Return the [x, y] coordinate for the center point of the cell that contains the specified text.  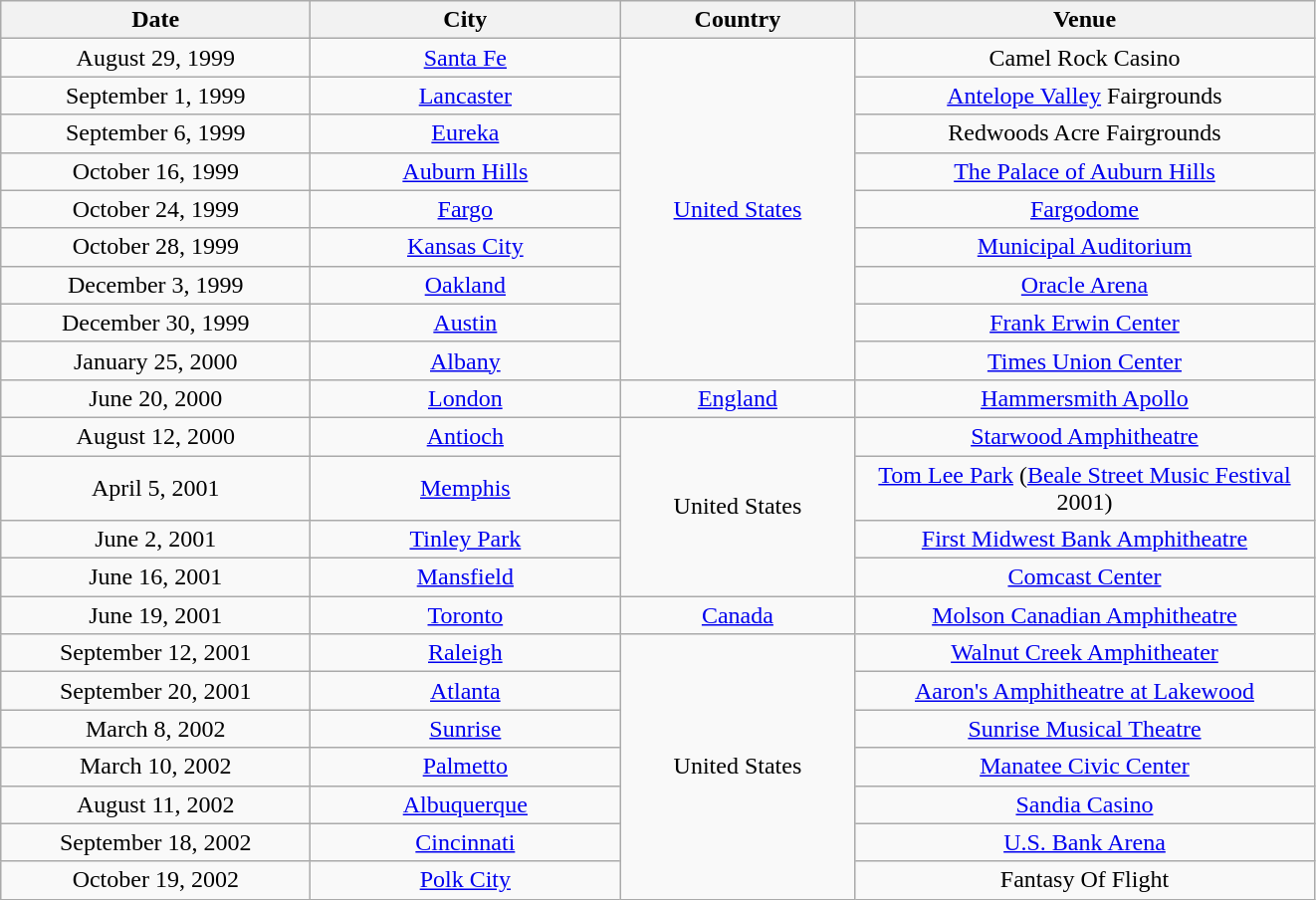
London [466, 398]
Tom Lee Park (Beale Street Music Festival 2001) [1085, 488]
Palmetto [466, 767]
October 19, 2002 [155, 880]
Sandia Casino [1085, 804]
Austin [466, 323]
Kansas City [466, 247]
June 16, 2001 [155, 577]
Oakland [466, 285]
Albuquerque [466, 804]
September 6, 1999 [155, 133]
Manatee Civic Center [1085, 767]
Antioch [466, 436]
September 1, 1999 [155, 96]
March 8, 2002 [155, 729]
Auburn Hills [466, 171]
Fargodome [1085, 209]
Antelope Valley Fairgrounds [1085, 96]
Starwood Amphitheatre [1085, 436]
Fargo [466, 209]
Lancaster [466, 96]
September 12, 2001 [155, 653]
Date [155, 20]
Sunrise [466, 729]
Sunrise Musical Theatre [1085, 729]
Walnut Creek Amphitheater [1085, 653]
Molson Canadian Amphitheatre [1085, 615]
Camel Rock Casino [1085, 58]
Cincinnati [466, 842]
Tinley Park [466, 540]
October 16, 1999 [155, 171]
August 11, 2002 [155, 804]
December 30, 1999 [155, 323]
Frank Erwin Center [1085, 323]
The Palace of Auburn Hills [1085, 171]
Eureka [466, 133]
September 20, 2001 [155, 691]
Times Union Center [1085, 360]
June 20, 2000 [155, 398]
Comcast Center [1085, 577]
Country [738, 20]
Venue [1085, 20]
Atlanta [466, 691]
April 5, 2001 [155, 488]
Oracle Arena [1085, 285]
Hammersmith Apollo [1085, 398]
Raleigh [466, 653]
October 28, 1999 [155, 247]
Polk City [466, 880]
June 19, 2001 [155, 615]
City [466, 20]
September 18, 2002 [155, 842]
Mansfield [466, 577]
Redwoods Acre Fairgrounds [1085, 133]
England [738, 398]
Fantasy Of Flight [1085, 880]
Albany [466, 360]
August 12, 2000 [155, 436]
Memphis [466, 488]
Municipal Auditorium [1085, 247]
Santa Fe [466, 58]
October 24, 1999 [155, 209]
August 29, 1999 [155, 58]
December 3, 1999 [155, 285]
Toronto [466, 615]
January 25, 2000 [155, 360]
U.S. Bank Arena [1085, 842]
First Midwest Bank Amphitheatre [1085, 540]
March 10, 2002 [155, 767]
June 2, 2001 [155, 540]
Aaron's Amphitheatre at Lakewood [1085, 691]
Canada [738, 615]
